Return the (X, Y) coordinate for the center point of the cell that contains the specified text.  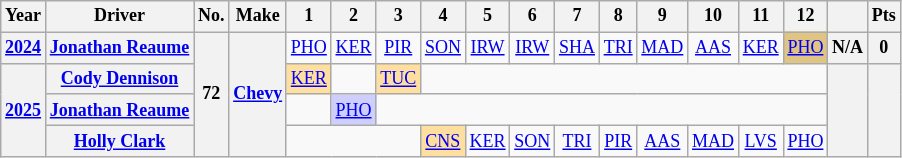
7 (578, 16)
2025 (24, 110)
Cody Dennison (119, 78)
72 (212, 94)
9 (662, 16)
1 (308, 16)
No. (212, 16)
Holly Clark (119, 140)
6 (532, 16)
5 (488, 16)
Make (258, 16)
3 (398, 16)
CNS (444, 140)
TUC (398, 78)
0 (884, 48)
8 (618, 16)
Driver (119, 16)
11 (760, 16)
10 (714, 16)
N/A (848, 48)
2024 (24, 48)
Pts (884, 16)
2 (354, 16)
4 (444, 16)
12 (806, 16)
SHA (578, 48)
LVS (760, 140)
Year (24, 16)
Chevy (258, 94)
